Identify which cell holds the provided text, then report its (x, y) central coordinate. 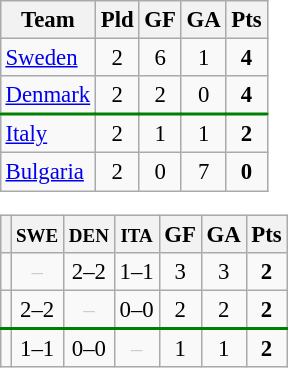
Sweden (48, 58)
Italy (48, 134)
DEN (90, 234)
7 (204, 172)
Bulgaria (48, 172)
6 (160, 58)
SWE (38, 234)
ITA (136, 234)
Pld (118, 20)
Team (48, 20)
Denmark (48, 95)
